Extract the (x, y) coordinate from the center of the cell holding the provided text.  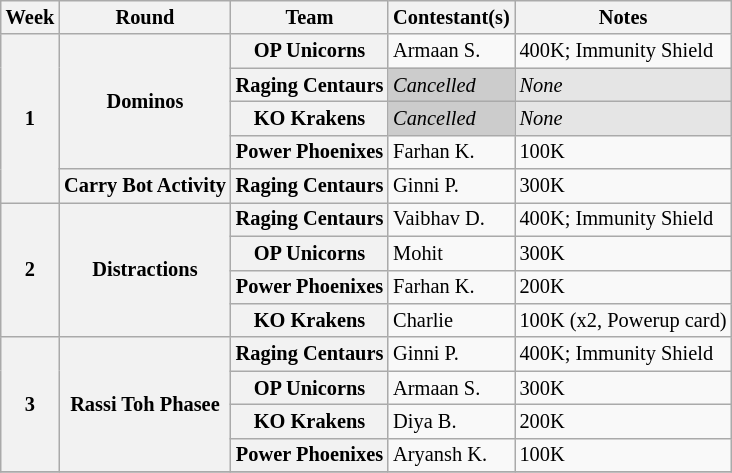
Carry Bot Activity (145, 186)
100K (x2, Powerup card) (624, 320)
1 (30, 118)
Round (145, 17)
Rassi Toh Phasee (145, 404)
Vaibhav D. (451, 219)
Contestant(s) (451, 17)
2 (30, 270)
Diya B. (451, 421)
Distractions (145, 270)
Team (310, 17)
Charlie (451, 320)
Notes (624, 17)
Mohit (451, 253)
Week (30, 17)
3 (30, 404)
Aryansh K. (451, 455)
Dominos (145, 102)
